Pinpoint the cell where the given text exists, returning its [x, y] midpoint coordinate. 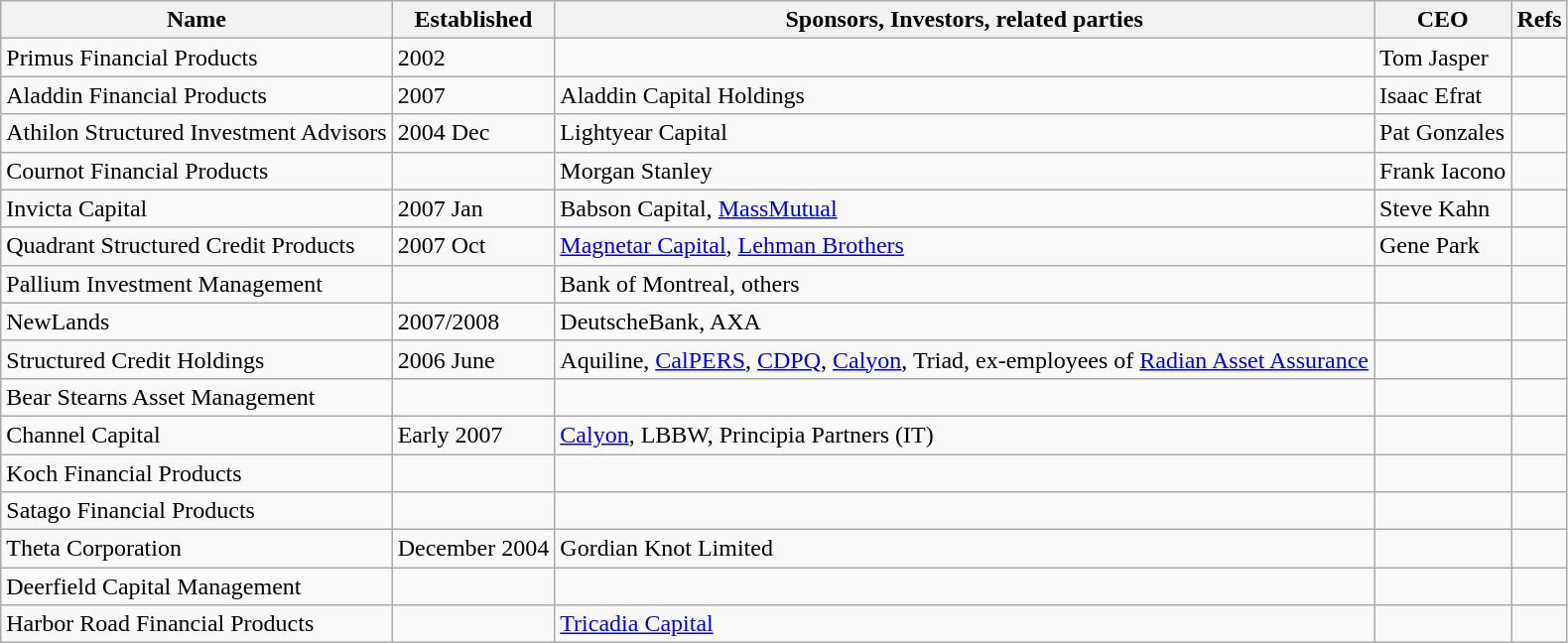
Gene Park [1442, 246]
Tricadia Capital [965, 624]
Early 2007 [473, 435]
2007/2008 [473, 321]
Deerfield Capital Management [196, 586]
Primus Financial Products [196, 58]
2004 Dec [473, 133]
2007 Jan [473, 208]
Athilon Structured Investment Advisors [196, 133]
Name [196, 20]
Theta Corporation [196, 549]
2006 June [473, 359]
NewLands [196, 321]
Magnetar Capital, Lehman Brothers [965, 246]
Isaac Efrat [1442, 95]
Tom Jasper [1442, 58]
2002 [473, 58]
Aladdin Capital Holdings [965, 95]
Aquiline, CalPERS, CDPQ, Calyon, Triad, ex-employees of Radian Asset Assurance [965, 359]
Quadrant Structured Credit Products [196, 246]
Pat Gonzales [1442, 133]
Invicta Capital [196, 208]
Channel Capital [196, 435]
Structured Credit Holdings [196, 359]
Bank of Montreal, others [965, 284]
Babson Capital, MassMutual [965, 208]
Aladdin Financial Products [196, 95]
2007 [473, 95]
Gordian Knot Limited [965, 549]
Sponsors, Investors, related parties [965, 20]
Steve Kahn [1442, 208]
Koch Financial Products [196, 473]
Morgan Stanley [965, 171]
Refs [1539, 20]
December 2004 [473, 549]
Satago Financial Products [196, 511]
Cournot Financial Products [196, 171]
Established [473, 20]
Harbor Road Financial Products [196, 624]
CEO [1442, 20]
Calyon, LBBW, Principia Partners (IT) [965, 435]
DeutscheBank, AXA [965, 321]
Frank Iacono [1442, 171]
2007 Oct [473, 246]
Bear Stearns Asset Management [196, 397]
Lightyear Capital [965, 133]
Pallium Investment Management [196, 284]
